Determine the [X, Y] coordinate at the center of the cell enclosing the given text.  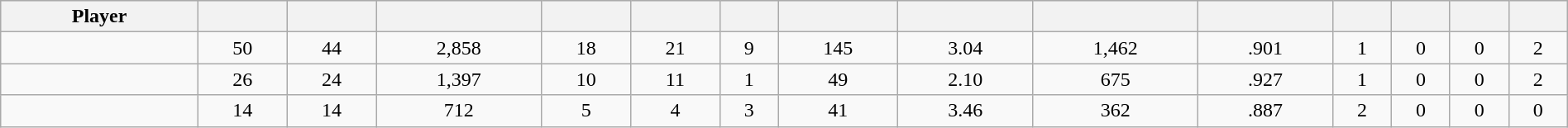
26 [242, 79]
.887 [1265, 111]
4 [676, 111]
1,462 [1116, 48]
11 [676, 79]
24 [332, 79]
.901 [1265, 48]
675 [1116, 79]
2.10 [966, 79]
.927 [1265, 79]
21 [676, 48]
5 [586, 111]
3.04 [966, 48]
41 [839, 111]
9 [749, 48]
362 [1116, 111]
145 [839, 48]
3.46 [966, 111]
18 [586, 48]
3 [749, 111]
Player [99, 17]
44 [332, 48]
50 [242, 48]
2,858 [459, 48]
10 [586, 79]
49 [839, 79]
1,397 [459, 79]
712 [459, 111]
